Output the [X, Y] coordinate of the center of the cell containing the given text.  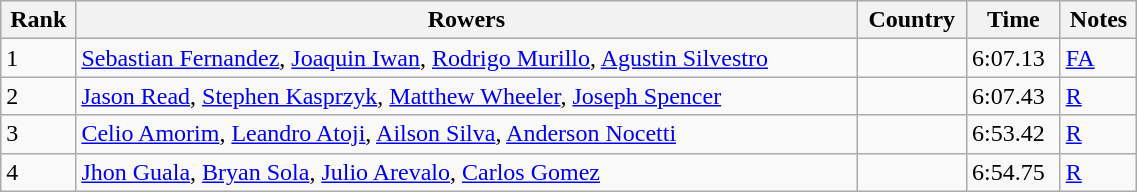
4 [38, 172]
Country [912, 20]
6:54.75 [1013, 172]
Time [1013, 20]
6:53.42 [1013, 134]
Notes [1098, 20]
Rowers [466, 20]
FA [1098, 58]
3 [38, 134]
Jason Read, Stephen Kasprzyk, Matthew Wheeler, Joseph Spencer [466, 96]
6:07.13 [1013, 58]
Sebastian Fernandez, Joaquin Iwan, Rodrigo Murillo, Agustin Silvestro [466, 58]
Celio Amorim, Leandro Atoji, Ailson Silva, Anderson Nocetti [466, 134]
Jhon Guala, Bryan Sola, Julio Arevalo, Carlos Gomez [466, 172]
Rank [38, 20]
6:07.43 [1013, 96]
1 [38, 58]
2 [38, 96]
